Detect which cell encompasses the target text, then output its (x, y) center coordinate. 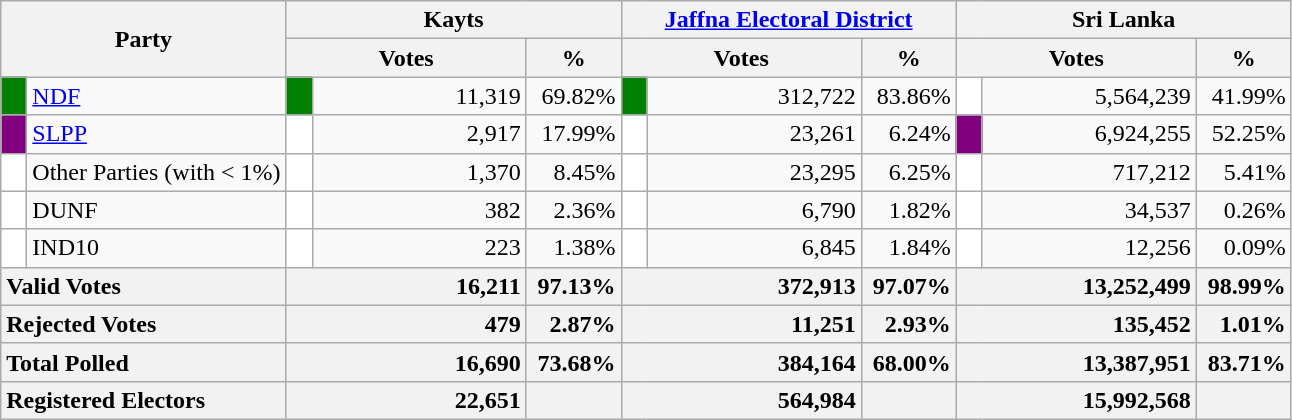
2.36% (574, 210)
5,564,239 (1089, 96)
717,212 (1089, 172)
15,992,568 (1076, 400)
479 (406, 324)
564,984 (741, 400)
Other Parties (with < 1%) (156, 172)
0.09% (1244, 248)
22,651 (406, 400)
2.93% (908, 324)
13,387,951 (1076, 362)
135,452 (1076, 324)
17.99% (574, 134)
97.07% (908, 286)
Valid Votes (144, 286)
Registered Electors (144, 400)
Jaffna Electoral District (788, 20)
2.87% (574, 324)
13,252,499 (1076, 286)
6.24% (908, 134)
DUNF (156, 210)
1,370 (419, 172)
Total Polled (144, 362)
Party (144, 39)
98.99% (1244, 286)
Rejected Votes (144, 324)
41.99% (1244, 96)
Kayts (454, 20)
384,164 (741, 362)
16,690 (406, 362)
23,295 (754, 172)
6.25% (908, 172)
8.45% (574, 172)
NDF (156, 96)
11,319 (419, 96)
372,913 (741, 286)
68.00% (908, 362)
312,722 (754, 96)
1.84% (908, 248)
IND10 (156, 248)
52.25% (1244, 134)
12,256 (1089, 248)
23,261 (754, 134)
83.71% (1244, 362)
5.41% (1244, 172)
Sri Lanka (1124, 20)
1.01% (1244, 324)
SLPP (156, 134)
1.38% (574, 248)
16,211 (406, 286)
83.86% (908, 96)
2,917 (419, 134)
6,790 (754, 210)
6,845 (754, 248)
73.68% (574, 362)
11,251 (741, 324)
382 (419, 210)
34,537 (1089, 210)
97.13% (574, 286)
1.82% (908, 210)
69.82% (574, 96)
223 (419, 248)
0.26% (1244, 210)
6,924,255 (1089, 134)
